Scan for the cell matching the given text and deliver its [X, Y] coordinate at center. 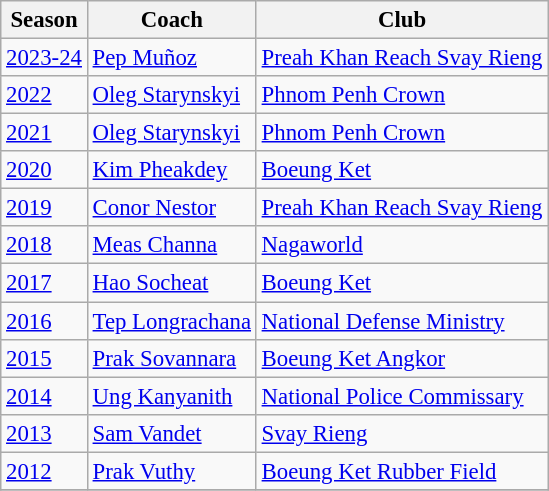
2020 [44, 170]
Pep Muñoz [172, 58]
Coach [172, 20]
Club [402, 20]
2015 [44, 358]
2012 [44, 471]
2021 [44, 133]
Conor Nestor [172, 208]
Kim Pheakdey [172, 170]
Boeung Ket Angkor [402, 358]
Svay Rieng [402, 433]
Season [44, 20]
Tep Longrachana [172, 321]
Sam Vandet [172, 433]
Hao Socheat [172, 283]
Ung Kanyanith [172, 396]
National Police Commissary [402, 396]
Prak Sovannara [172, 358]
National Defense Ministry [402, 321]
2014 [44, 396]
2023-24 [44, 58]
2022 [44, 95]
2017 [44, 283]
Meas Channa [172, 245]
Prak Vuthy [172, 471]
2019 [44, 208]
2016 [44, 321]
Nagaworld [402, 245]
Boeung Ket Rubber Field [402, 471]
2013 [44, 433]
2018 [44, 245]
